Detect which cell encompasses the target text, then output its (X, Y) center coordinate. 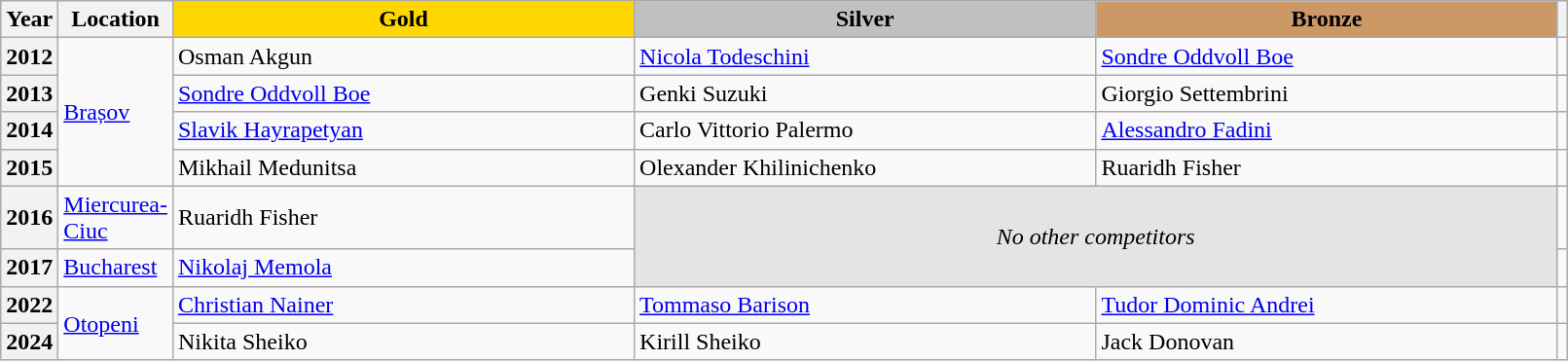
Location (116, 19)
Otopeni (116, 323)
Tommaso Barison (865, 305)
Giorgio Settembrini (1327, 93)
Genki Suzuki (865, 93)
Silver (865, 19)
2013 (29, 93)
2012 (29, 56)
No other competitors (1096, 235)
Christian Nainer (403, 305)
2016 (29, 218)
Bucharest (116, 268)
Mikhail Medunitsa (403, 167)
Brașov (116, 112)
Olexander Khilinichenko (865, 167)
Carlo Vittorio Palermo (865, 130)
2017 (29, 268)
Jack Donovan (1327, 342)
Osman Akgun (403, 56)
Tudor Dominic Andrei (1327, 305)
2014 (29, 130)
Kirill Sheiko (865, 342)
2024 (29, 342)
Alessandro Fadini (1327, 130)
Year (29, 19)
Miercurea-Ciuc (116, 218)
2022 (29, 305)
Bronze (1327, 19)
Nikita Sheiko (403, 342)
Nicola Todeschini (865, 56)
Slavik Hayrapetyan (403, 130)
Gold (403, 19)
Nikolaj Memola (403, 268)
2015 (29, 167)
